Capture the cell that displays the provided text and extract its [X, Y] central coordinate. 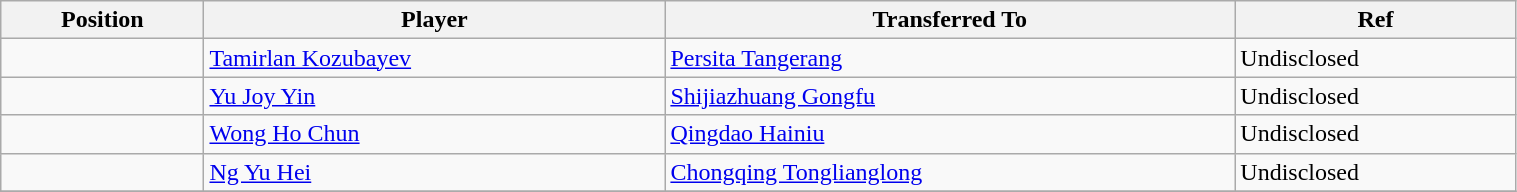
Qingdao Hainiu [950, 134]
Yu Joy Yin [434, 96]
Tamirlan Kozubayev [434, 58]
Transferred To [950, 20]
Chongqing Tonglianglong [950, 172]
Shijiazhuang Gongfu [950, 96]
Position [102, 20]
Persita Tangerang [950, 58]
Ng Yu Hei [434, 172]
Ref [1376, 20]
Player [434, 20]
Wong Ho Chun [434, 134]
